Search for the cell housing the specified text and yield its [x, y] center coordinate. 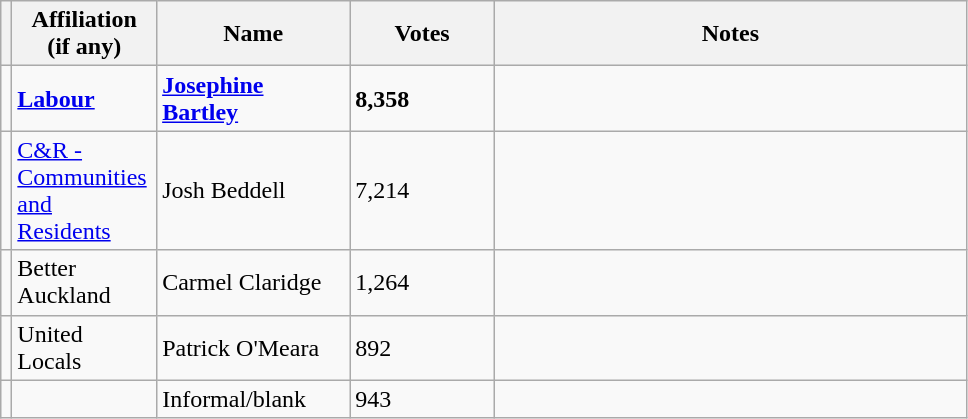
892 [422, 348]
7,214 [422, 190]
C&R - Communities and Residents [84, 190]
United Locals [84, 348]
Informal/blank [254, 399]
8,358 [422, 98]
Votes [422, 34]
1,264 [422, 282]
Name [254, 34]
Labour [84, 98]
943 [422, 399]
Better Auckland [84, 282]
Josephine Bartley [254, 98]
Affiliation (if any) [84, 34]
Notes [730, 34]
Patrick O'Meara [254, 348]
Josh Beddell [254, 190]
Carmel Claridge [254, 282]
